Determine the (X, Y) coordinate at the center of the cell enclosing the given text.  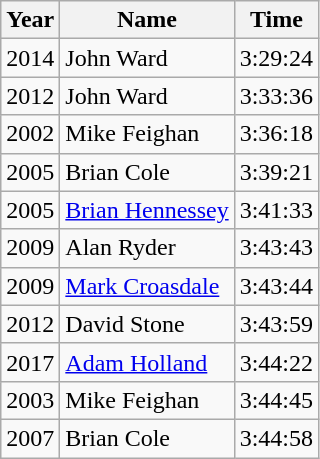
2002 (30, 134)
3:36:18 (276, 134)
David Stone (147, 324)
Brian Hennessey (147, 210)
3:44:58 (276, 438)
3:39:21 (276, 172)
Name (147, 20)
3:44:45 (276, 400)
Mark Croasdale (147, 286)
2014 (30, 58)
2017 (30, 362)
2003 (30, 400)
3:43:59 (276, 324)
3:43:44 (276, 286)
Time (276, 20)
3:41:33 (276, 210)
Year (30, 20)
3:33:36 (276, 96)
Alan Ryder (147, 248)
3:44:22 (276, 362)
3:43:43 (276, 248)
Adam Holland (147, 362)
2007 (30, 438)
3:29:24 (276, 58)
